Provide the [X, Y] coordinate of the cell's center where the given text is located.  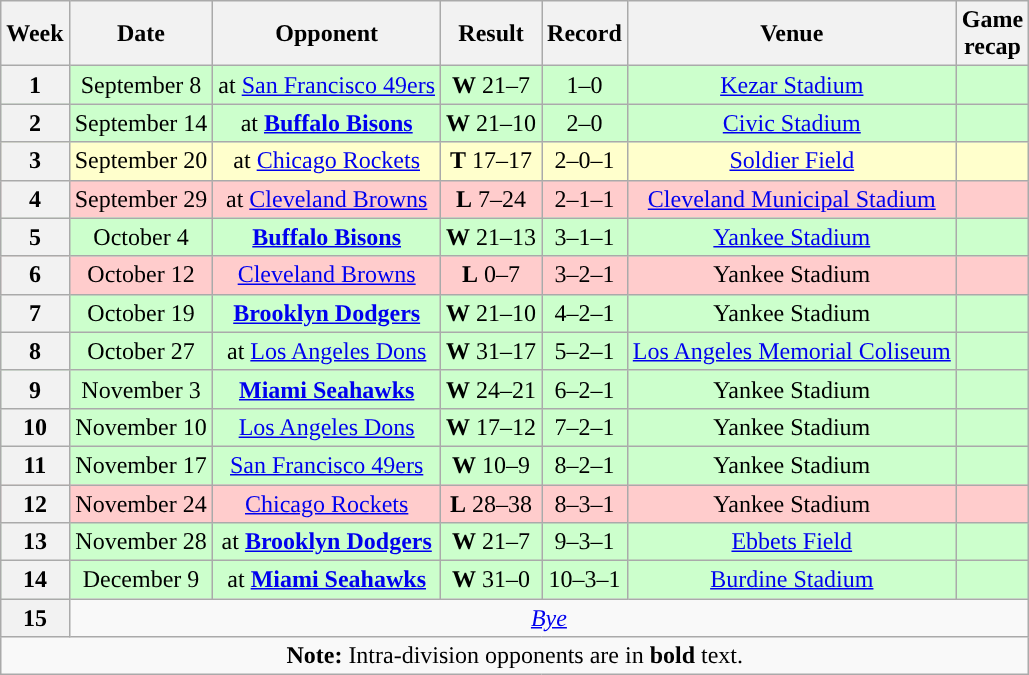
9–3–1 [585, 542]
2 [35, 123]
W 31–0 [492, 580]
Soldier Field [792, 161]
2–0 [585, 123]
September 14 [141, 123]
7–2–1 [585, 427]
San Francisco 49ers [327, 465]
Civic Stadium [792, 123]
Chicago Rockets [327, 503]
at Cleveland Browns [327, 199]
10–3–1 [585, 580]
11 [35, 465]
at Miami Seahawks [327, 580]
at San Francisco 49ers [327, 85]
October 4 [141, 237]
3–2–1 [585, 275]
13 [35, 542]
Date [141, 34]
5 [35, 237]
Los Angeles Dons [327, 427]
T 17–17 [492, 161]
L 28–38 [492, 503]
Brooklyn Dodgers [327, 313]
8 [35, 351]
2–1–1 [585, 199]
4 [35, 199]
Venue [792, 34]
September 29 [141, 199]
W 21–13 [492, 237]
at Chicago Rockets [327, 161]
4–2–1 [585, 313]
W 10–9 [492, 465]
Burdine Stadium [792, 580]
Cleveland Municipal Stadium [792, 199]
L 0–7 [492, 275]
12 [35, 503]
Opponent [327, 34]
Note: Intra-division opponents are in bold text. [515, 656]
Record [585, 34]
Gamerecap [992, 34]
October 19 [141, 313]
October 12 [141, 275]
7 [35, 313]
15 [35, 618]
1 [35, 85]
W 24–21 [492, 389]
November 28 [141, 542]
3 [35, 161]
2–0–1 [585, 161]
November 10 [141, 427]
Miami Seahawks [327, 389]
November 24 [141, 503]
5–2–1 [585, 351]
at Brooklyn Dodgers [327, 542]
at Buffalo Bisons [327, 123]
October 27 [141, 351]
Bye [549, 618]
3–1–1 [585, 237]
Cleveland Browns [327, 275]
L 7–24 [492, 199]
September 8 [141, 85]
6–2–1 [585, 389]
November 3 [141, 389]
Week [35, 34]
9 [35, 389]
6 [35, 275]
8–2–1 [585, 465]
December 9 [141, 580]
Result [492, 34]
14 [35, 580]
November 17 [141, 465]
8–3–1 [585, 503]
Los Angeles Memorial Coliseum [792, 351]
10 [35, 427]
at Los Angeles Dons [327, 351]
Ebbets Field [792, 542]
1–0 [585, 85]
September 20 [141, 161]
Buffalo Bisons [327, 237]
Kezar Stadium [792, 85]
W 31–17 [492, 351]
W 17–12 [492, 427]
